Search for the cell housing the specified text and yield its (x, y) center coordinate. 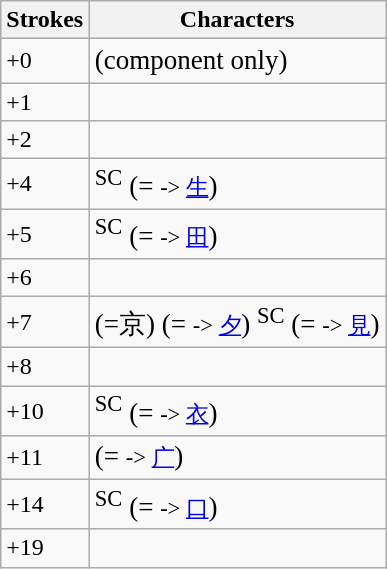
+6 (45, 277)
+19 (45, 548)
+0 (45, 61)
+8 (45, 367)
SC (= -> 衣) (238, 411)
(=京) (= -> 夕) SC (= -> 見) (238, 322)
(component only) (238, 61)
+7 (45, 322)
Characters (238, 20)
SC (= -> 口) (238, 504)
+2 (45, 140)
+10 (45, 411)
SC (= -> 生) (238, 184)
+4 (45, 184)
+14 (45, 504)
SC (= -> 田) (238, 233)
+5 (45, 233)
(= -> 广) (238, 457)
+1 (45, 102)
+11 (45, 457)
Strokes (45, 20)
